From the cell containing the given text, extract its center point as (X, Y) coordinate. 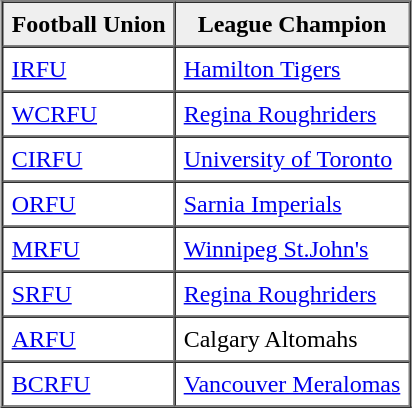
IRFU (89, 68)
SRFU (89, 294)
ARFU (89, 338)
Hamilton Tigers (292, 68)
WCRFU (89, 114)
League Champion (292, 24)
Sarnia Imperials (292, 204)
BCRFU (89, 384)
CIRFU (89, 158)
Football Union (89, 24)
Calgary Altomahs (292, 338)
Vancouver Meralomas (292, 384)
University of Toronto (292, 158)
MRFU (89, 248)
ORFU (89, 204)
Winnipeg St.John's (292, 248)
